Determine the [x, y] coordinate at the center of the cell enclosing the given text.  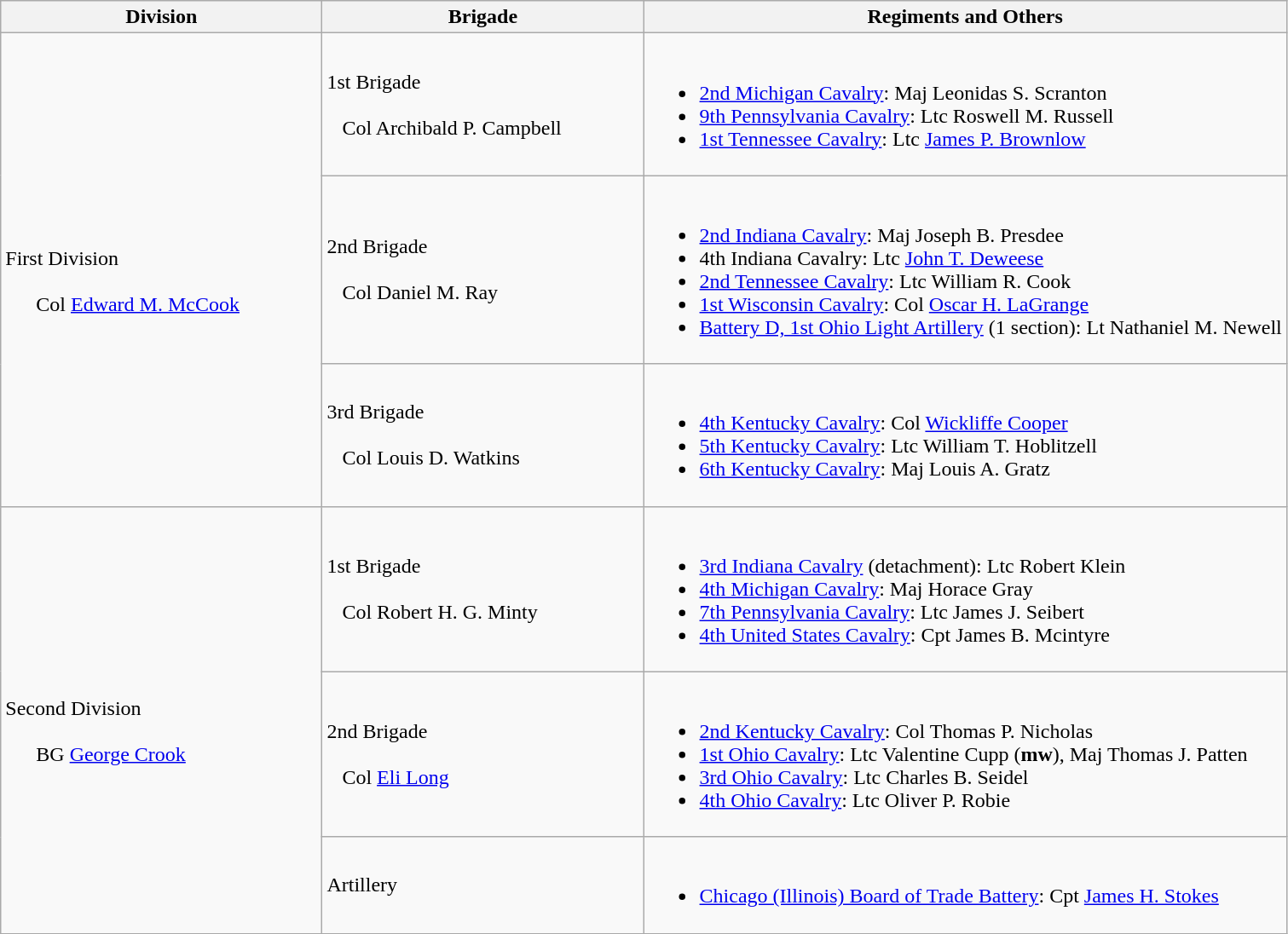
First Division Col Edward M. McCook [162, 269]
Chicago (Illinois) Board of Trade Battery: Cpt James H. Stokes [965, 885]
Division [162, 17]
1st Brigade Col Robert H. G. Minty [482, 589]
Artillery [482, 885]
1st Brigade Col Archibald P. Campbell [482, 104]
Second Division BG George Crook [162, 719]
4th Kentucky Cavalry: Col Wickliffe Cooper5th Kentucky Cavalry: Ltc William T. Hoblitzell6th Kentucky Cavalry: Maj Louis A. Gratz [965, 435]
2nd Michigan Cavalry: Maj Leonidas S. Scranton9th Pennsylvania Cavalry: Ltc Roswell M. Russell1st Tennessee Cavalry: Ltc James P. Brownlow [965, 104]
Regiments and Others [965, 17]
Brigade [482, 17]
2nd Brigade Col Daniel M. Ray [482, 269]
3rd Brigade Col Louis D. Watkins [482, 435]
2nd Brigade Col Eli Long [482, 754]
